Search for the cell housing the specified text and yield its [X, Y] center coordinate. 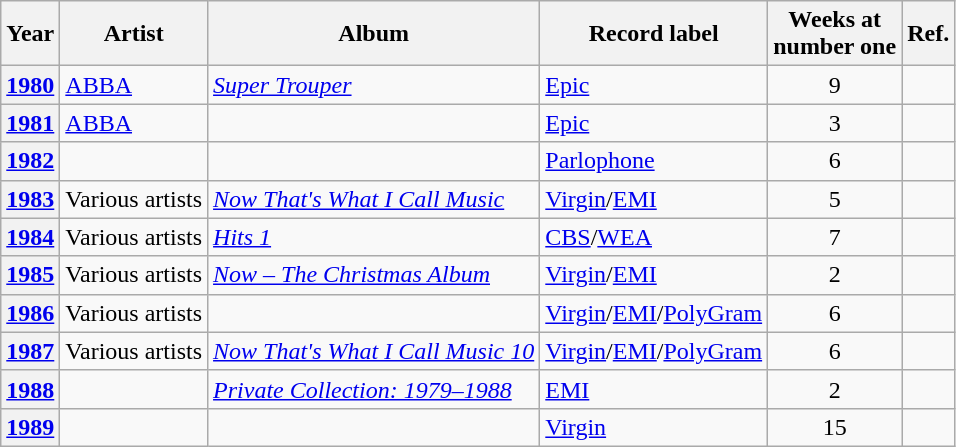
1980 [30, 85]
1983 [30, 199]
Now That's What I Call Music 10 [374, 351]
1989 [30, 427]
CBS/WEA [654, 237]
Virgin [654, 427]
Year [30, 34]
1987 [30, 351]
Artist [134, 34]
1982 [30, 161]
1981 [30, 123]
7 [835, 237]
1988 [30, 389]
Now – The Christmas Album [374, 275]
Now That's What I Call Music [374, 199]
3 [835, 123]
Hits 1 [374, 237]
Album [374, 34]
15 [835, 427]
9 [835, 85]
1985 [30, 275]
Super Trouper [374, 85]
5 [835, 199]
1986 [30, 313]
Record label [654, 34]
Private Collection: 1979–1988 [374, 389]
EMI [654, 389]
Weeks atnumber one [835, 34]
Parlophone [654, 161]
1984 [30, 237]
Ref. [928, 34]
